Identify which cell holds the provided text, then report its (X, Y) central coordinate. 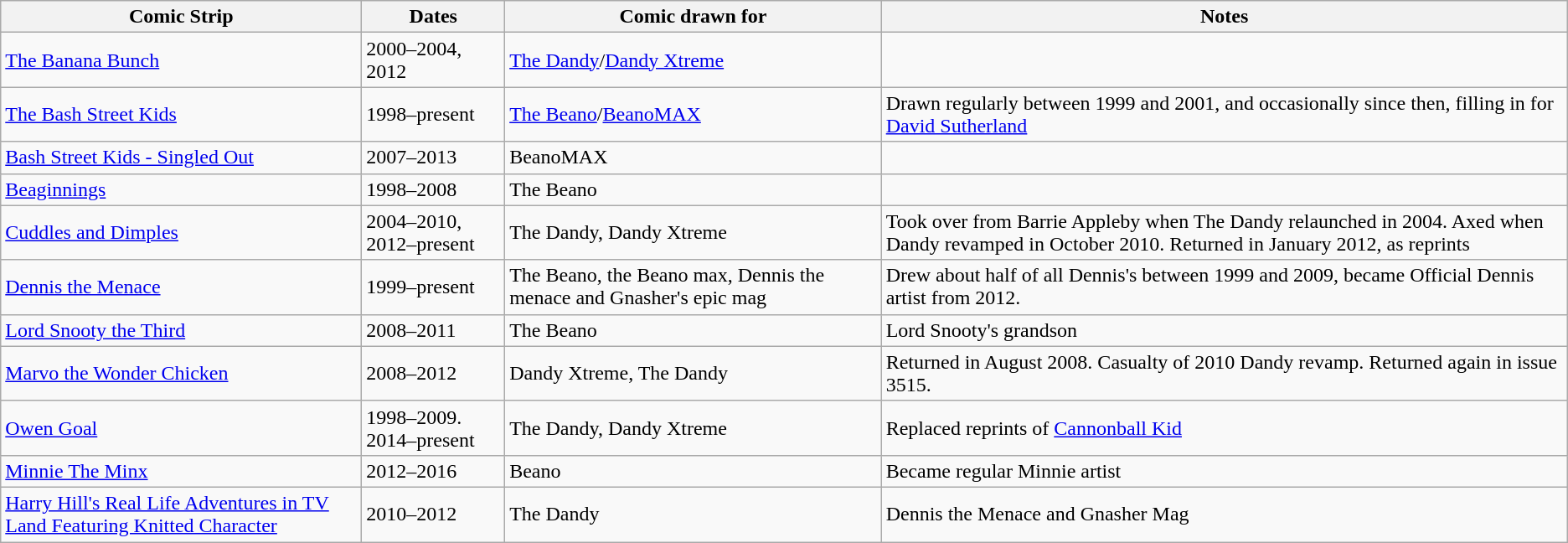
2004–2010, 2012–present (434, 233)
1999–present (434, 287)
Cuddles and Dimples (181, 233)
Dennis the Menace and Gnasher Mag (1225, 515)
2012–2016 (434, 471)
2008–2012 (434, 374)
Lord Snooty the Third (181, 330)
The Bash Street Kids (181, 114)
BeanoMAX (694, 158)
The Beano, the Beano max, Dennis the menace and Gnasher's epic mag (694, 287)
2000–2004, 2012 (434, 60)
Dennis the Menace (181, 287)
2008–2011 (434, 330)
Lord Snooty's grandson (1225, 330)
Became regular Minnie artist (1225, 471)
The Dandy (694, 515)
Owen Goal (181, 427)
2010–2012 (434, 515)
Dandy Xtreme, The Dandy (694, 374)
Drawn regularly between 1999 and 2001, and occasionally since then, filling in for David Sutherland (1225, 114)
1998–2009. 2014–present (434, 427)
The Dandy/Dandy Xtreme (694, 60)
Bash Street Kids - Singled Out (181, 158)
The Banana Bunch (181, 60)
Replaced reprints of Cannonball Kid (1225, 427)
Took over from Barrie Appleby when The Dandy relaunched in 2004. Axed when Dandy revamped in October 2010. Returned in January 2012, as reprints (1225, 233)
2007–2013 (434, 158)
Drew about half of all Dennis's between 1999 and 2009, became Official Dennis artist from 2012. (1225, 287)
Comic Strip (181, 17)
1998–present (434, 114)
Marvo the Wonder Chicken (181, 374)
Dates (434, 17)
1998–2008 (434, 189)
Notes (1225, 17)
The Beano/BeanoMAX (694, 114)
Beano (694, 471)
Returned in August 2008. Casualty of 2010 Dandy revamp. Returned again in issue 3515. (1225, 374)
Minnie The Minx (181, 471)
Harry Hill's Real Life Adventures in TV Land Featuring Knitted Character (181, 515)
Comic drawn for (694, 17)
Beaginnings (181, 189)
